Return [x, y] of the center of cell containing provided text 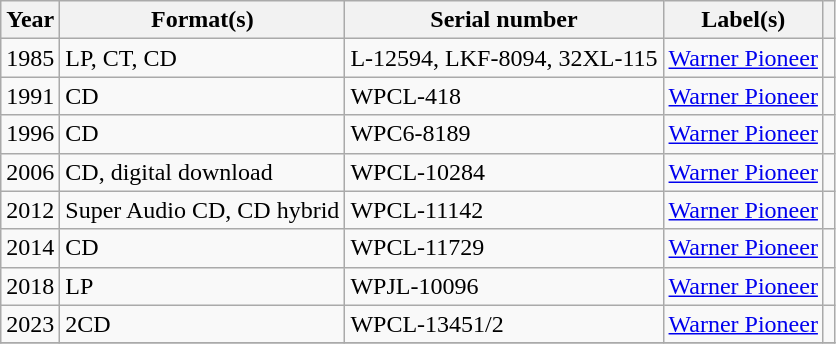
2023 [30, 324]
2012 [30, 210]
L-12594, LKF-8094, 32XL-115 [504, 58]
Super Audio CD, CD hybrid [202, 210]
CD, digital download [202, 172]
Label(s) [743, 20]
WPCL-11729 [504, 248]
LP, CT, CD [202, 58]
2CD [202, 324]
WPCL-11142 [504, 210]
2018 [30, 286]
WPJL-10096 [504, 286]
WPC6-8189 [504, 134]
1996 [30, 134]
LP [202, 286]
2006 [30, 172]
Format(s) [202, 20]
WPCL-10284 [504, 172]
1985 [30, 58]
Year [30, 20]
2014 [30, 248]
WPCL-13451/2 [504, 324]
Serial number [504, 20]
1991 [30, 96]
WPCL-418 [504, 96]
